Pinpoint the cell where the given text exists, returning its [X, Y] midpoint coordinate. 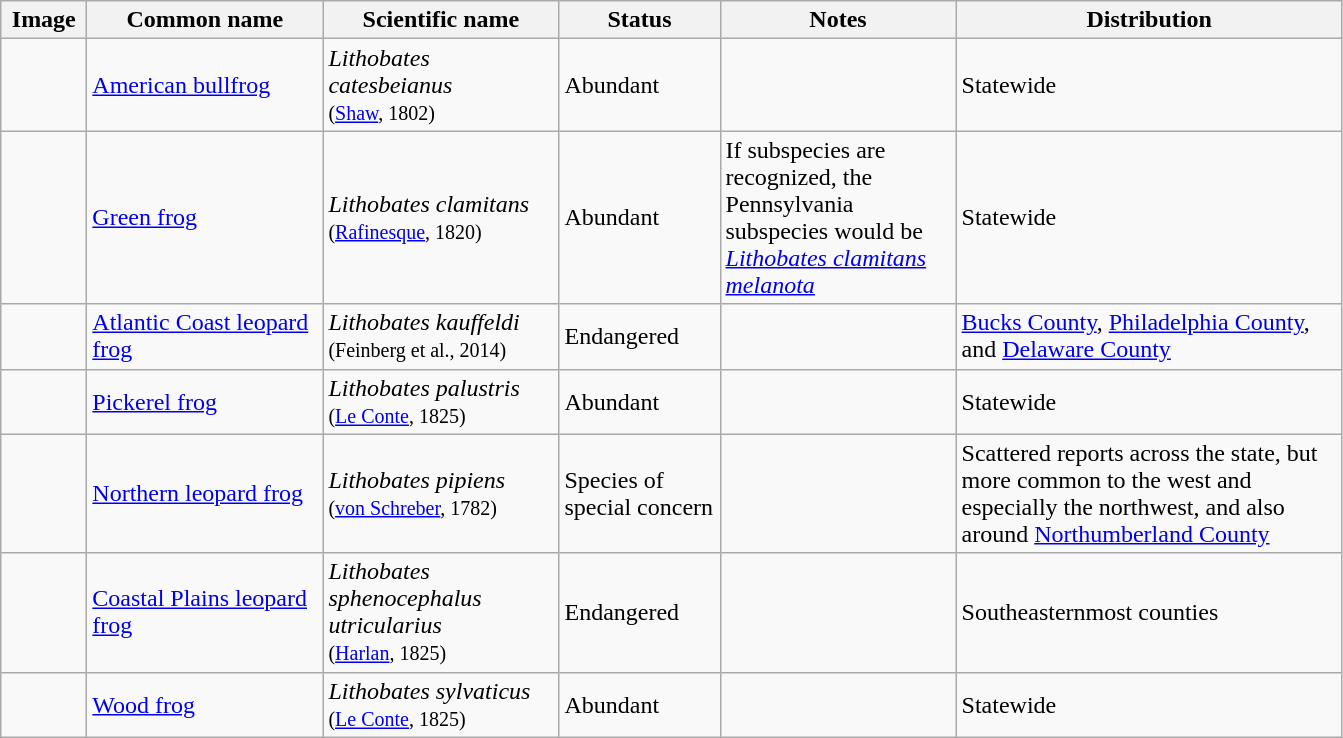
Lithobates catesbeianus(Shaw, 1802) [441, 85]
American bullfrog [205, 85]
Pickerel frog [205, 402]
Image [44, 20]
Lithobates sphenocephalus utricularius(Harlan, 1825) [441, 612]
Common name [205, 20]
Wood frog [205, 704]
Lithobates pipiens(von Schreber, 1782) [441, 494]
Southeasternmost counties [1149, 612]
Bucks County, Philadelphia County, and Delaware County [1149, 336]
Lithobates clamitans(Rafinesque, 1820) [441, 218]
Lithobates sylvaticus(Le Conte, 1825) [441, 704]
Coastal Plains leopard frog [205, 612]
Atlantic Coast leopard frog [205, 336]
If subspecies are recognized, the Pennsylvania subspecies would be Lithobates clamitans melanota [838, 218]
Species of special concern [640, 494]
Status [640, 20]
Northern leopard frog [205, 494]
Distribution [1149, 20]
Scientific name [441, 20]
Green frog [205, 218]
Notes [838, 20]
Lithobates palustris(Le Conte, 1825) [441, 402]
Scattered reports across the state, but more common to the west and especially the northwest, and also around Northumberland County [1149, 494]
Lithobates kauffeldi(Feinberg et al., 2014) [441, 336]
